Extract the [X, Y] coordinate from the center of the cell holding the provided text.  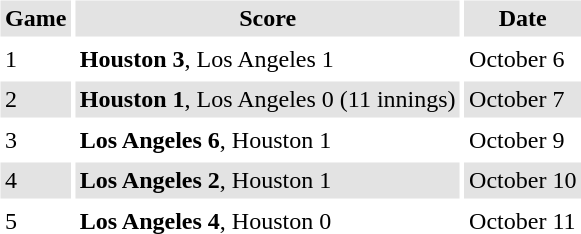
October 9 [523, 140]
Houston 1, Los Angeles 0 (11 innings) [268, 100]
Date [523, 18]
3 [35, 140]
1 [35, 59]
2 [35, 100]
October 10 [523, 180]
Game [35, 18]
4 [35, 180]
Houston 3, Los Angeles 1 [268, 59]
October 7 [523, 100]
October 6 [523, 59]
Score [268, 18]
Los Angeles 6, Houston 1 [268, 140]
Los Angeles 2, Houston 1 [268, 180]
